Locate the cell with the specified text and output its (x, y) center coordinate. 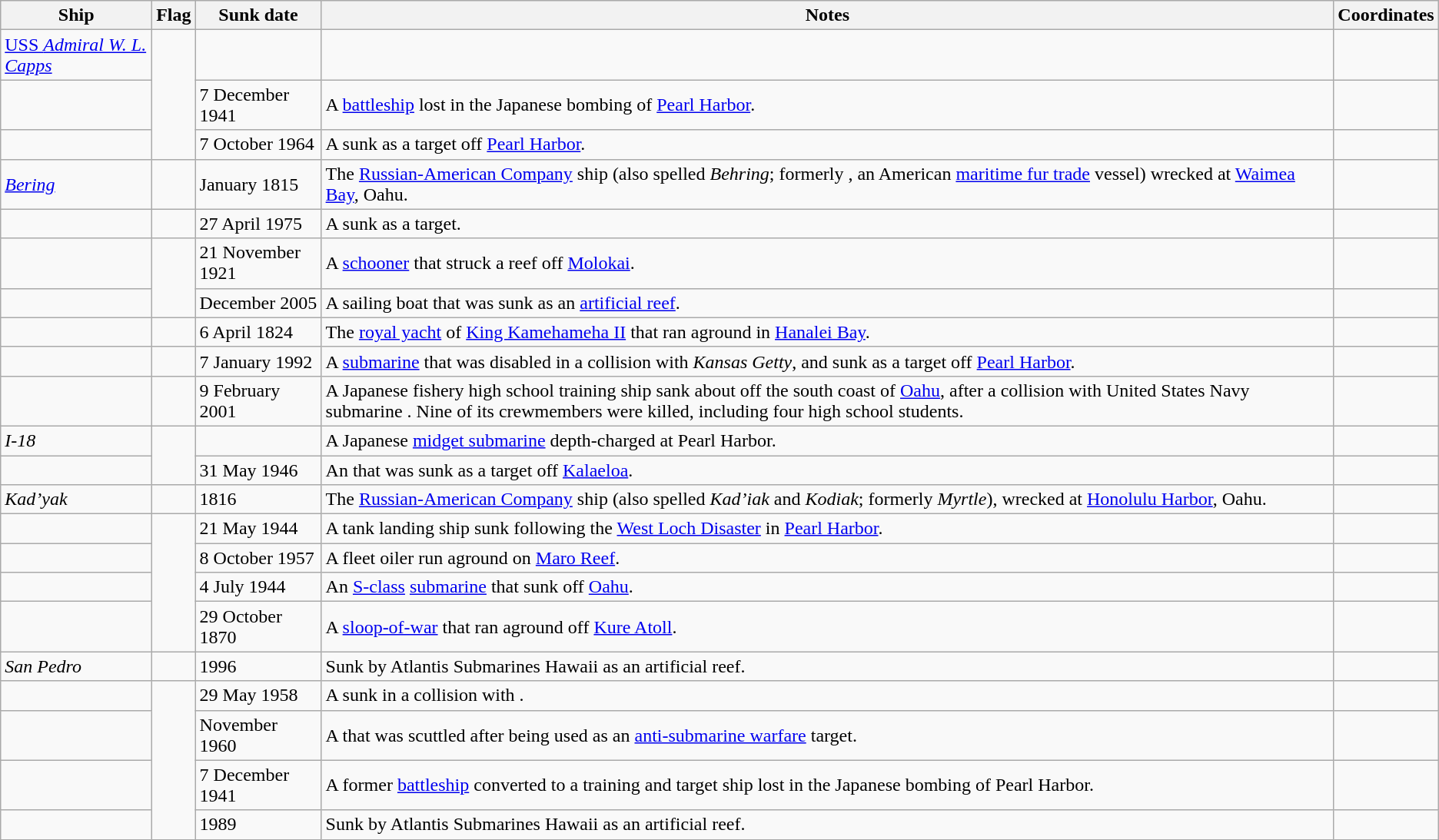
27 April 1975 (258, 224)
Sunk date (258, 15)
Notes (827, 15)
8 October 1957 (258, 558)
Kad’yak (77, 500)
Flag (174, 15)
7 October 1964 (258, 144)
Bering (77, 184)
An that was sunk as a target off Kalaeloa. (827, 470)
San Pedro (77, 666)
Ship (77, 15)
4 July 1944 (258, 587)
The Russian-American Company ship (also spelled Kad’iak and Kodiak; formerly Myrtle), wrecked at Honolulu Harbor, Oahu. (827, 500)
The royal yacht of King Kamehameha II that ran aground in Hanalei Bay. (827, 332)
A sloop-of-war that ran aground off Kure Atoll. (827, 627)
November 1960 (258, 735)
Coordinates (1386, 15)
9 February 2001 (258, 401)
I-18 (77, 440)
A tank landing ship sunk following the West Loch Disaster in Pearl Harbor. (827, 529)
A schooner that struck a reef off Molokai. (827, 263)
A former battleship converted to a training and target ship lost in the Japanese bombing of Pearl Harbor. (827, 785)
A that was scuttled after being used as an anti-submarine warfare target. (827, 735)
7 January 1992 (258, 361)
A battleship lost in the Japanese bombing of Pearl Harbor. (827, 105)
29 May 1958 (258, 696)
A Japanese midget submarine depth-charged at Pearl Harbor. (827, 440)
6 April 1824 (258, 332)
A sunk as a target. (827, 224)
A sunk as a target off Pearl Harbor. (827, 144)
January 1815 (258, 184)
A submarine that was disabled in a collision with Kansas Getty, and sunk as a target off Pearl Harbor. (827, 361)
The Russian-American Company ship (also spelled Behring; formerly , an American maritime fur trade vessel) wrecked at Waimea Bay, Oahu. (827, 184)
A fleet oiler run aground on Maro Reef. (827, 558)
An S-class submarine that sunk off Oahu. (827, 587)
USS Admiral W. L. Capps (77, 55)
1996 (258, 666)
A sailing boat that was sunk as an artificial reef. (827, 303)
21 November 1921 (258, 263)
29 October 1870 (258, 627)
1816 (258, 500)
21 May 1944 (258, 529)
31 May 1946 (258, 470)
A sunk in a collision with . (827, 696)
December 2005 (258, 303)
1989 (258, 825)
